Locate the cell with the specified text and output its (X, Y) center coordinate. 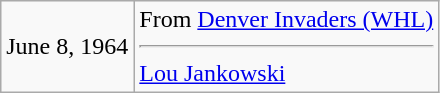
From Denver Invaders (WHL)Lou Jankowski (286, 47)
June 8, 1964 (68, 47)
